Search for the cell housing the specified text and yield its (X, Y) center coordinate. 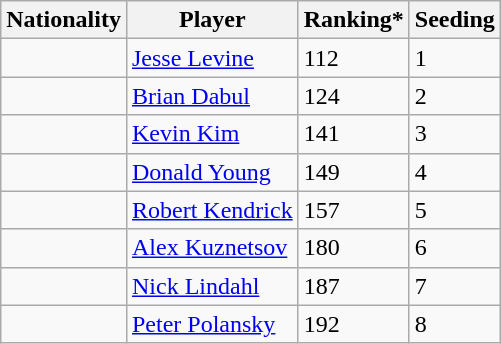
192 (354, 324)
Player (212, 20)
Jesse Levine (212, 58)
Peter Polansky (212, 324)
141 (354, 134)
4 (454, 172)
112 (354, 58)
149 (354, 172)
124 (354, 96)
3 (454, 134)
2 (454, 96)
Nick Lindahl (212, 286)
Donald Young (212, 172)
Brian Dabul (212, 96)
8 (454, 324)
5 (454, 210)
187 (354, 286)
Robert Kendrick (212, 210)
Seeding (454, 20)
Nationality (64, 20)
157 (354, 210)
1 (454, 58)
7 (454, 286)
180 (354, 248)
Kevin Kim (212, 134)
Ranking* (354, 20)
Alex Kuznetsov (212, 248)
6 (454, 248)
